For the text-containing cell, return its midpoint in (x, y) coordinate format. 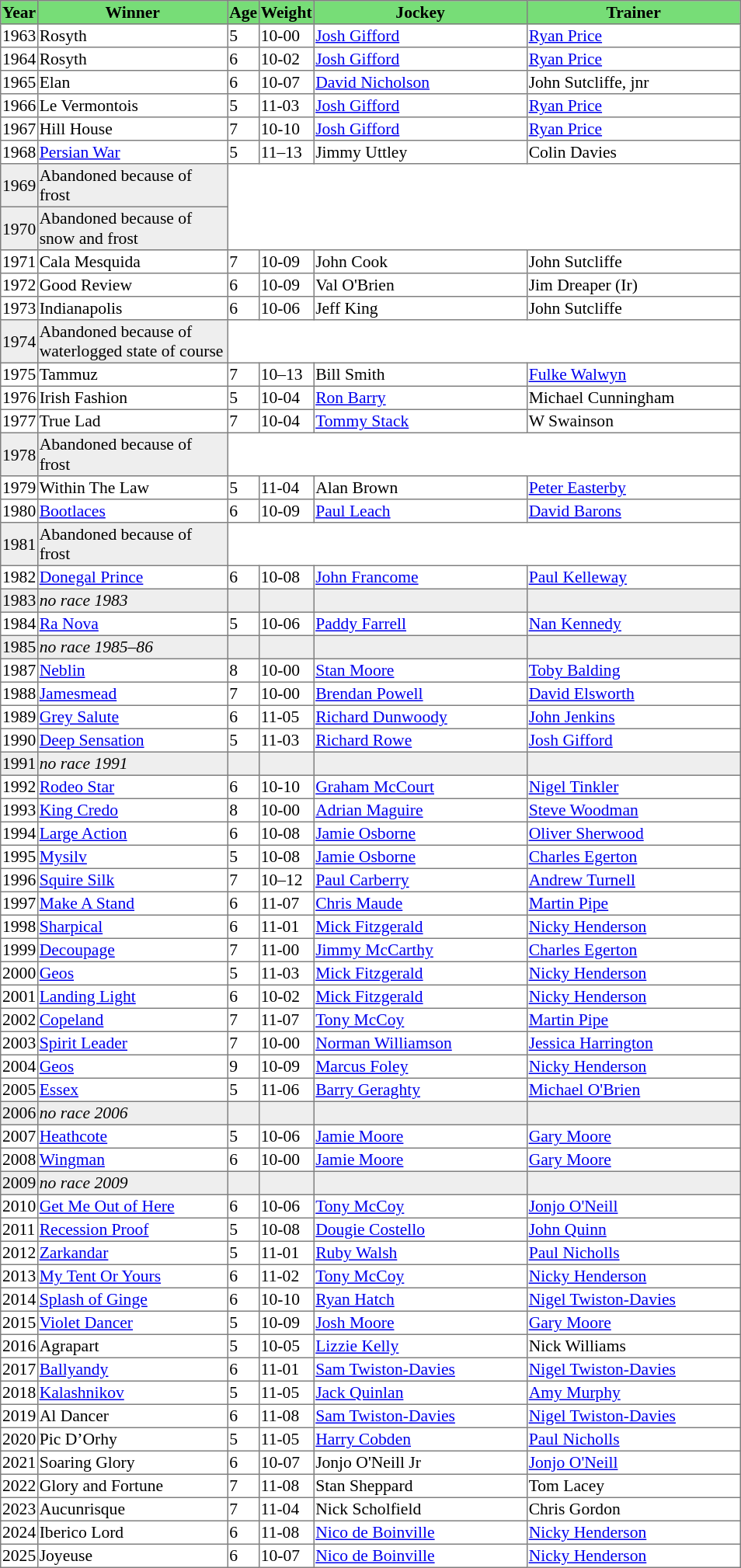
Ruby Walsh (420, 1253)
2001 (19, 996)
2018 (19, 1392)
Large Action (132, 833)
Weight (286, 12)
2011 (19, 1229)
Spirit Leader (132, 1043)
1993 (19, 810)
1997 (19, 903)
1982 (19, 577)
1970 (19, 228)
Jockey (420, 12)
11–13 (286, 152)
2024 (19, 1532)
Landing Light (132, 996)
2025 (19, 1556)
Nan Kennedy (633, 624)
Al Dancer (132, 1416)
Dougie Costello (420, 1229)
2008 (19, 1159)
1987 (19, 670)
Age (243, 12)
Barry Geraghty (420, 1090)
2002 (19, 1020)
Persian War (132, 152)
2005 (19, 1090)
Jamesmead (132, 694)
Copeland (132, 1020)
Indianapolis (132, 308)
Irish Fashion (132, 398)
Aucunrisque (132, 1509)
1981 (19, 544)
no race 1985–86 (132, 647)
10–13 (286, 374)
Ryan Hatch (420, 1299)
David Nicholson (420, 82)
John Jenkins (633, 717)
2017 (19, 1369)
2021 (19, 1462)
Good Review (132, 285)
Stan Sheppard (420, 1486)
Heathcote (132, 1136)
1992 (19, 787)
Zarkandar (132, 1253)
Harry Cobden (420, 1439)
Tom Lacey (633, 1486)
2022 (19, 1486)
Jeff King (420, 308)
2007 (19, 1136)
Marcus Foley (420, 1066)
Richard Rowe (420, 740)
True Lad (132, 421)
Splash of Ginge (132, 1299)
2016 (19, 1346)
1990 (19, 740)
Elan (132, 82)
1995 (19, 857)
Iberico Lord (132, 1532)
1977 (19, 421)
1969 (19, 186)
1972 (19, 285)
no race 2006 (132, 1113)
Joyeuse (132, 1556)
Agrapart (132, 1346)
1979 (19, 488)
Soaring Glory (132, 1462)
1971 (19, 262)
Mysilv (132, 857)
Toby Balding (633, 670)
Paul Carberry (420, 880)
Oliver Sherwood (633, 833)
Val O'Brien (420, 285)
Make A Stand (132, 903)
Neblin (132, 670)
Paddy Farrell (420, 624)
2023 (19, 1509)
Fulke Walwyn (633, 374)
Josh Moore (420, 1323)
10-05 (286, 1346)
John Cook (420, 262)
1964 (19, 59)
1985 (19, 647)
King Credo (132, 810)
Deep Sensation (132, 740)
2015 (19, 1323)
11-00 (286, 950)
David Barons (633, 511)
1994 (19, 833)
1978 (19, 454)
2020 (19, 1439)
no race 1991 (132, 763)
1980 (19, 511)
John Quinn (633, 1229)
Decoupage (132, 950)
Nick Scholfield (420, 1509)
Abandoned because of waterlogged state of course (132, 342)
Norman Williamson (420, 1043)
2013 (19, 1276)
Ra Nova (132, 624)
1967 (19, 129)
Le Vermontois (132, 106)
1984 (19, 624)
John Sutcliffe, jnr (633, 82)
Pic D’Orhy (132, 1439)
Squire Silk (132, 880)
2019 (19, 1416)
1988 (19, 694)
1976 (19, 398)
Abandoned because of snow and frost (132, 228)
1996 (19, 880)
no race 2009 (132, 1183)
Richard Dunwoody (420, 717)
1989 (19, 717)
Kalashnikov (132, 1392)
Graham McCourt (420, 787)
2012 (19, 1253)
Jimmy McCarthy (420, 950)
Andrew Turnell (633, 880)
no race 1983 (132, 600)
Chris Gordon (633, 1509)
1973 (19, 308)
Within The Law (132, 488)
11-06 (286, 1090)
1991 (19, 763)
John Francome (420, 577)
Chris Maude (420, 903)
Hill House (132, 129)
Amy Murphy (633, 1392)
Peter Easterby (633, 488)
Steve Woodman (633, 810)
1968 (19, 152)
Recession Proof (132, 1229)
Cala Mesquida (132, 262)
Jack Quinlan (420, 1392)
Bootlaces (132, 511)
Paul Leach (420, 511)
W Swainson (633, 421)
My Tent Or Yours (132, 1276)
Michael O'Brien (633, 1090)
David Elsworth (633, 694)
Ballyandy (132, 1369)
2003 (19, 1043)
Trainer (633, 12)
Ron Barry (420, 398)
Nick Williams (633, 1346)
Colin Davies (633, 152)
Michael Cunningham (633, 398)
Alan Brown (420, 488)
Jimmy Uttley (420, 152)
Paul Kelleway (633, 577)
Tammuz (132, 374)
10–12 (286, 880)
1983 (19, 600)
Grey Salute (132, 717)
2014 (19, 1299)
Winner (132, 12)
Essex (132, 1090)
Bill Smith (420, 374)
Lizzie Kelly (420, 1346)
1965 (19, 82)
1975 (19, 374)
Jonjo O'Neill Jr (420, 1462)
Wingman (132, 1159)
Year (19, 12)
1963 (19, 36)
2000 (19, 973)
Violet Dancer (132, 1323)
Jessica Harrington (633, 1043)
Tommy Stack (420, 421)
Donegal Prince (132, 577)
Nigel Tinkler (633, 787)
2006 (19, 1113)
Rodeo Star (132, 787)
Glory and Fortune (132, 1486)
11-02 (286, 1276)
Get Me Out of Here (132, 1206)
2004 (19, 1066)
Sharpical (132, 927)
Brendan Powell (420, 694)
Stan Moore (420, 670)
9 (243, 1066)
Jim Dreaper (Ir) (633, 285)
1999 (19, 950)
2010 (19, 1206)
1998 (19, 927)
1974 (19, 342)
1966 (19, 106)
2009 (19, 1183)
Adrian Maguire (420, 810)
